Determine the (X, Y) coordinate at the center of the cell enclosing the given text.  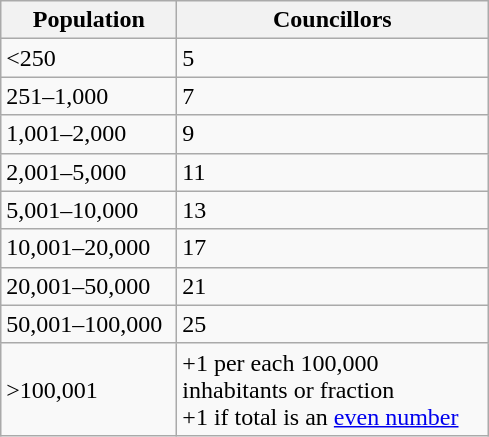
11 (332, 172)
20,001–50,000 (89, 286)
5 (332, 58)
25 (332, 324)
7 (332, 96)
251–1,000 (89, 96)
1,001–2,000 (89, 134)
17 (332, 248)
10,001–20,000 (89, 248)
>100,001 (89, 389)
9 (332, 134)
2,001–5,000 (89, 172)
Population (89, 20)
5,001–10,000 (89, 210)
50,001–100,000 (89, 324)
21 (332, 286)
+1 per each 100,000 inhabitants or fraction+1 if total is an even number (332, 389)
<250 (89, 58)
13 (332, 210)
Councillors (332, 20)
